Determine the [X, Y] coordinate at the center of the cell enclosing the given text.  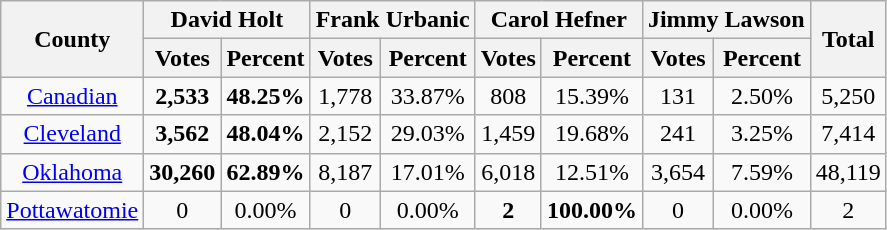
808 [508, 96]
Jimmy Lawson [726, 20]
241 [678, 134]
Carol Hefner [558, 20]
62.89% [266, 172]
29.03% [428, 134]
33.87% [428, 96]
3,654 [678, 172]
Cleveland [72, 134]
2,152 [345, 134]
48,119 [848, 172]
48.25% [266, 96]
Pottawatomie [72, 210]
2,533 [182, 96]
Canadian [72, 96]
Total [848, 39]
19.68% [592, 134]
15.39% [592, 96]
2.50% [762, 96]
3,562 [182, 134]
7,414 [848, 134]
Frank Urbanic [392, 20]
County [72, 39]
48.04% [266, 134]
8,187 [345, 172]
17.01% [428, 172]
30,260 [182, 172]
5,250 [848, 96]
100.00% [592, 210]
3.25% [762, 134]
6,018 [508, 172]
1,778 [345, 96]
7.59% [762, 172]
Oklahoma [72, 172]
12.51% [592, 172]
David Holt [227, 20]
131 [678, 96]
1,459 [508, 134]
